Find where the given text appears and provide that cell's center as [X, Y] coordinate. 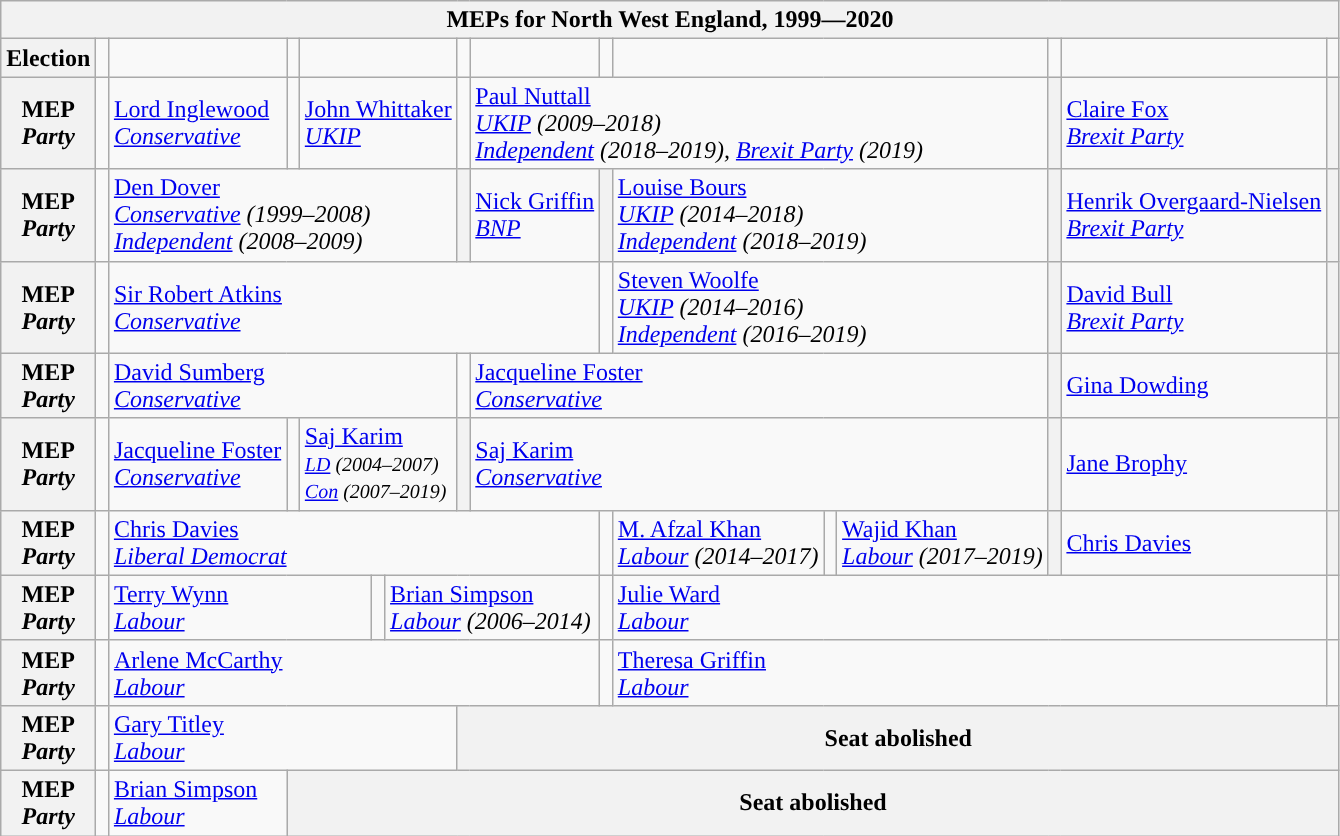
MEPs for North West England, 1999—2020 [670, 20]
Julie WardLabour [969, 608]
Nick GriffinBNP [535, 215]
Wajid KhanLabour (2017–2019) [943, 542]
Louise BoursUKIP (2014–2018) Independent (2018–2019) [830, 215]
Chris DaviesLiberal Democrat [354, 542]
Gina Dowding [1194, 386]
Terry WynnLabour [240, 608]
David Bull Brexit Party [1194, 307]
Sir Robert AtkinsConservative [354, 307]
Brian SimpsonLabour [197, 802]
Lord InglewoodConservative [197, 123]
Election [48, 58]
Arlene McCarthyLabour [354, 672]
Gary TitleyLabour [282, 738]
Jane Brophy [1194, 464]
Den DoverConservative (1999–2008)Independent (2008–2009) [282, 215]
Saj KarimLD (2004–2007)Con (2007–2019) [378, 464]
David SumbergConservative [282, 386]
Theresa GriffinLabour [969, 672]
Chris Davies [1194, 542]
M. Afzal KhanLabour (2014–2017) [718, 542]
Steven WoolfeUKIP (2014–2016) Independent (2016–2019) [830, 307]
Brian SimpsonLabour (2006–2014) [492, 608]
Henrik Overgaard-Nielsen Brexit Party [1194, 215]
Claire Fox Brexit Party [1194, 123]
Paul NuttallUKIP (2009–2018) Independent (2018–2019), Brexit Party (2019) [760, 123]
John WhittakerUKIP [378, 123]
Saj KarimConservative [760, 464]
